Extract the [X, Y] coordinate from the center of the cell holding the provided text.  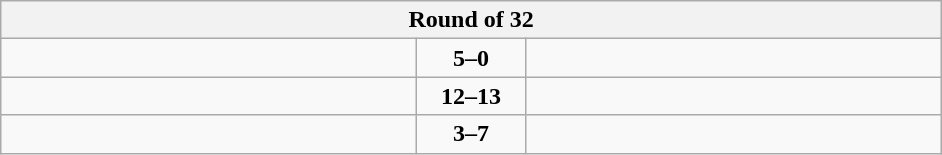
3–7 [472, 134]
Round of 32 [472, 20]
12–13 [472, 96]
5–0 [472, 58]
